From the cell containing the given text, extract its center point as [x, y] coordinate. 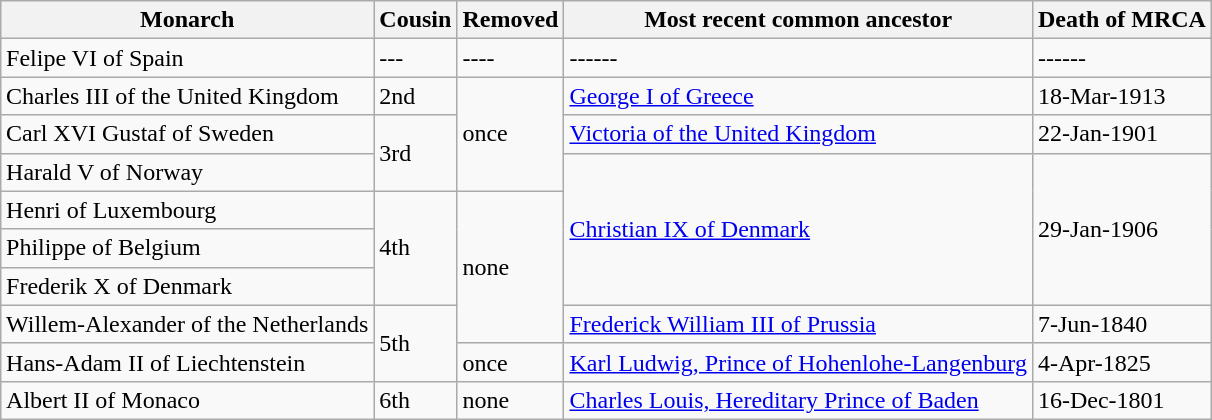
Albert II of Monaco [188, 400]
Charles Louis, Hereditary Prince of Baden [798, 400]
Henri of Luxembourg [188, 210]
Victoria of the United Kingdom [798, 134]
5th [416, 343]
2nd [416, 96]
George I of Greece [798, 96]
Monarch [188, 20]
Willem-Alexander of the Netherlands [188, 324]
Death of MRCA [1122, 20]
Philippe of Belgium [188, 248]
Frederick William III of Prussia [798, 324]
Cousin [416, 20]
3rd [416, 153]
29-Jan-1906 [1122, 229]
7-Jun-1840 [1122, 324]
Charles III of the United Kingdom [188, 96]
---- [510, 58]
Karl Ludwig, Prince of Hohenlohe-Langenburg [798, 362]
Frederik X of Denmark [188, 286]
Harald V of Norway [188, 172]
--- [416, 58]
Hans-Adam II of Liechtenstein [188, 362]
6th [416, 400]
Christian IX of Denmark [798, 229]
22-Jan-1901 [1122, 134]
4th [416, 248]
16-Dec-1801 [1122, 400]
4-Apr-1825 [1122, 362]
Most recent common ancestor [798, 20]
Removed [510, 20]
Felipe VI of Spain [188, 58]
Carl XVI Gustaf of Sweden [188, 134]
18-Mar-1913 [1122, 96]
